Provide the [x, y] coordinate of the cell's center where the given text is located.  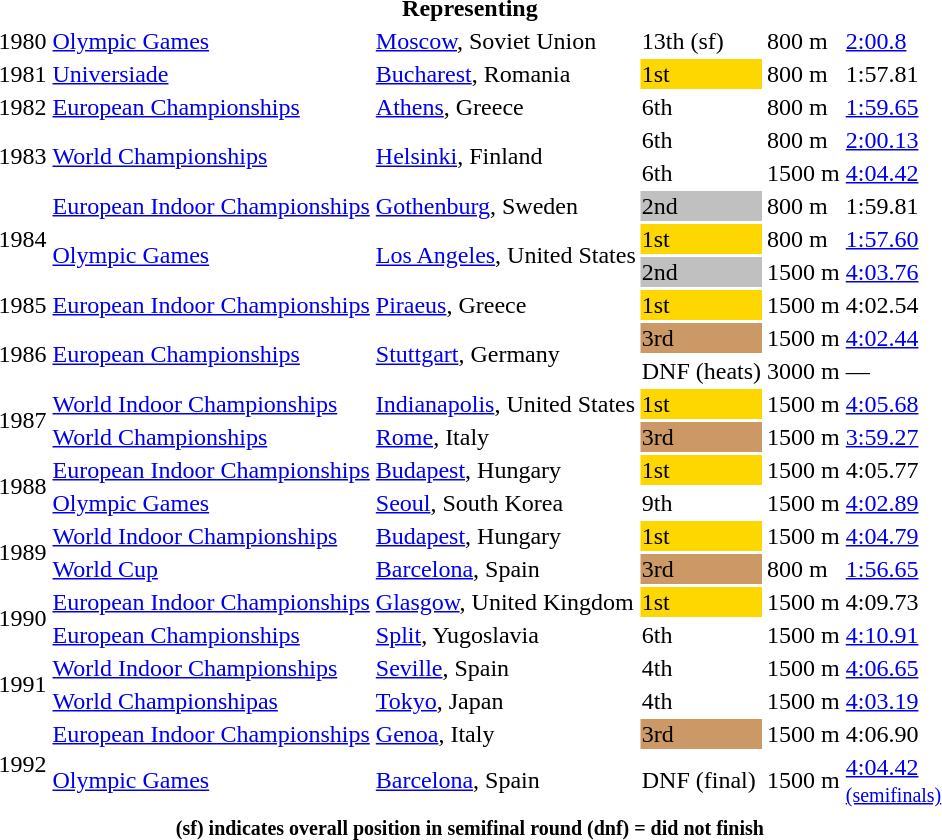
DNF (final) [701, 780]
Seoul, South Korea [506, 503]
Tokyo, Japan [506, 701]
Piraeus, Greece [506, 305]
Genoa, Italy [506, 734]
13th (sf) [701, 41]
Universiade [211, 74]
DNF (heats) [701, 371]
Stuttgart, Germany [506, 354]
Moscow, Soviet Union [506, 41]
World Cup [211, 569]
3000 m [804, 371]
Indianapolis, United States [506, 404]
Bucharest, Romania [506, 74]
World Championshipas [211, 701]
Rome, Italy [506, 437]
Split, Yugoslavia [506, 635]
Los Angeles, United States [506, 256]
Seville, Spain [506, 668]
Glasgow, United Kingdom [506, 602]
Gothenburg, Sweden [506, 206]
9th [701, 503]
Helsinki, Finland [506, 156]
Athens, Greece [506, 107]
